Return the [X, Y] coordinate for the center point of the cell that contains the specified text.  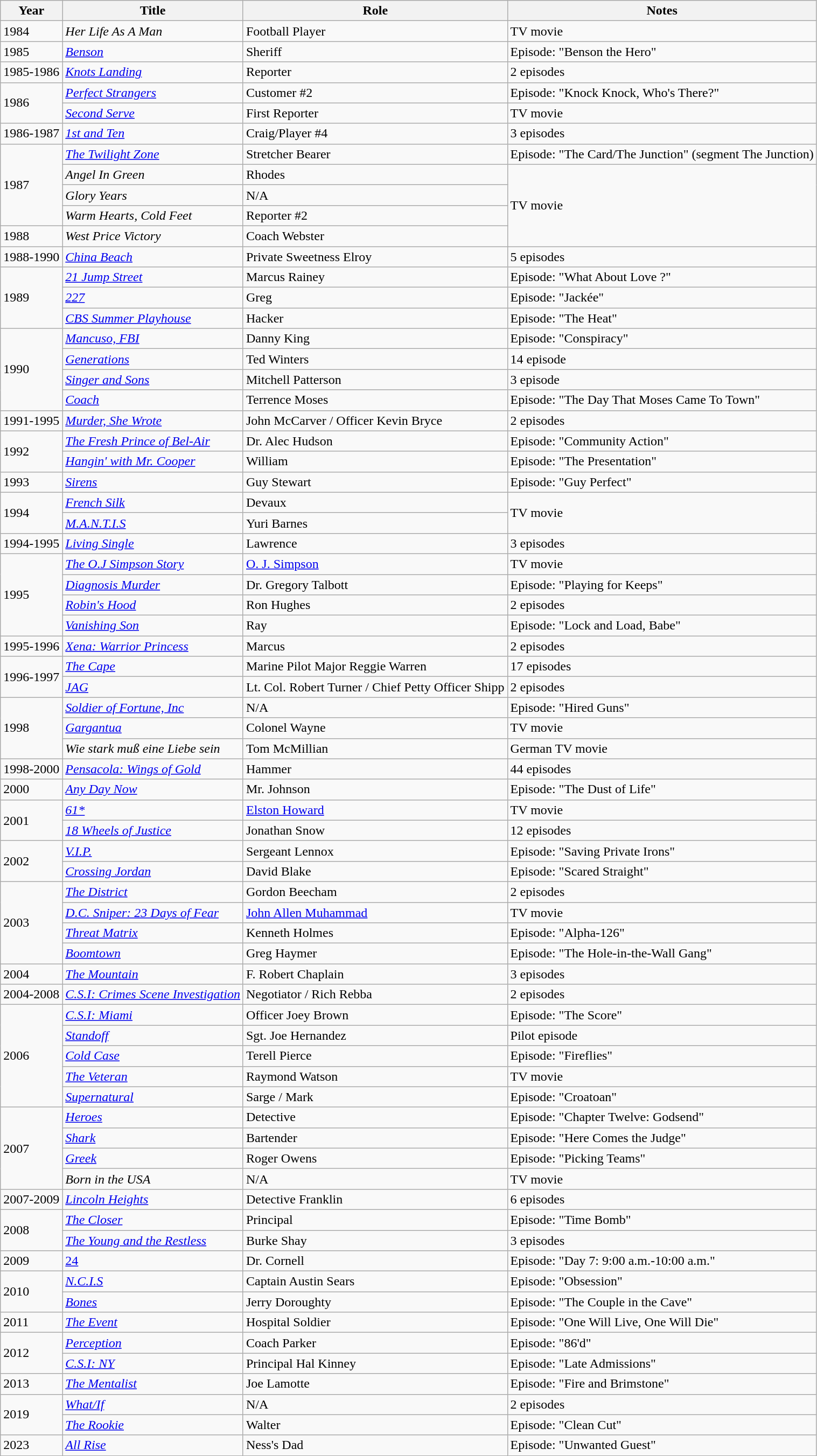
Ness's Dad [375, 1445]
Marcus [375, 646]
The Cape [153, 667]
Mr. Johnson [375, 789]
Craig/Player #4 [375, 134]
17 episodes [662, 667]
Episode: "Fire and Brimstone" [662, 1384]
Role [375, 11]
227 [153, 298]
Episode: "One Will Live, One Will Die" [662, 1322]
Terell Pierce [375, 1056]
Dr. Cornell [375, 1261]
Ted Winters [375, 359]
Supernatural [153, 1097]
Reporter #2 [375, 215]
6 episodes [662, 1199]
1st and Ten [153, 134]
Hospital Soldier [375, 1322]
Title [153, 11]
Tom McMillian [375, 748]
Dr. Gregory Talbott [375, 584]
The Rookie [153, 1425]
2011 [31, 1322]
Wie stark muß eine Liebe sein [153, 748]
Reporter [375, 72]
West Price Victory [153, 236]
German TV movie [662, 748]
Episode: "The Heat" [662, 318]
What/If [153, 1404]
Episode: "The Dust of Life" [662, 789]
Episode: "86'd" [662, 1343]
Heroes [153, 1117]
Hammer [375, 769]
Hacker [375, 318]
The Mountain [153, 974]
2001 [31, 820]
1994 [31, 513]
Episode: "Fireflies" [662, 1056]
Episode: "Obsession" [662, 1282]
Ron Hughes [375, 605]
Soldier of Fortune, Inc [153, 708]
Episode: "Benson the Hero" [662, 52]
Terrence Moses [375, 400]
Notes [662, 11]
Principal Hal Kinney [375, 1363]
Colonel Wayne [375, 728]
1987 [31, 185]
Marcus Rainey [375, 277]
Angel In Green [153, 174]
The O.J Simpson Story [153, 564]
Detective Franklin [375, 1199]
2003 [31, 922]
Episode: "Jackée" [662, 298]
Walter [375, 1425]
Pilot episode [662, 1035]
The Veteran [153, 1076]
Episode: "The Presentation" [662, 461]
1998 [31, 728]
Lincoln Heights [153, 1199]
Episode: "Alpha-126" [662, 933]
Episode: "Playing for Keeps" [662, 584]
Episode: "The Card/The Junction" (segment The Junction) [662, 154]
1994-1995 [31, 543]
David Blake [375, 871]
1992 [31, 451]
Marine Pilot Major Reggie Warren [375, 667]
C.S.I: NY [153, 1363]
Episode: "Guy Perfect" [662, 482]
Episode: "Late Admissions" [662, 1363]
Generations [153, 359]
Episode: "Conspiracy" [662, 339]
12 episodes [662, 830]
Stretcher Bearer [375, 154]
C.S.I: Crimes Scene Investigation [153, 995]
F. Robert Chaplain [375, 974]
Episode: "Hired Guns" [662, 708]
18 Wheels of Justice [153, 830]
2010 [31, 1292]
Rhodes [375, 174]
Mitchell Patterson [375, 380]
Episode: "Knock Knock, Who's There?" [662, 93]
Guy Stewart [375, 482]
Sheriff [375, 52]
Standoff [153, 1035]
French Silk [153, 502]
Living Single [153, 543]
1986 [31, 103]
Negotiator / Rich Rebba [375, 995]
China Beach [153, 257]
Crossing Jordan [153, 871]
Bartender [375, 1138]
Greg Haymer [375, 954]
Threat Matrix [153, 933]
O. J. Simpson [375, 564]
Gargantua [153, 728]
Sergeant Lennox [375, 851]
Cold Case [153, 1056]
Singer and Sons [153, 380]
Year [31, 11]
Episode: "Saving Private Irons" [662, 851]
1998-2000 [31, 769]
D.C. Sniper: 23 Days of Fear [153, 913]
Principal [375, 1220]
Ray [375, 626]
Second Serve [153, 113]
Perfect Strangers [153, 93]
2002 [31, 861]
Joe Lamotte [375, 1384]
Coach [153, 400]
1993 [31, 482]
Danny King [375, 339]
2004-2008 [31, 995]
1985-1986 [31, 72]
Shark [153, 1138]
The Twilight Zone [153, 154]
Episode: "The Couple in the Cave" [662, 1302]
Devaux [375, 502]
3 episode [662, 380]
Robin's Hood [153, 605]
1988 [31, 236]
61* [153, 810]
CBS Summer Playhouse [153, 318]
Lawrence [375, 543]
1996-1997 [31, 677]
The Young and the Restless [153, 1240]
24 [153, 1261]
Detective [375, 1117]
1988-1990 [31, 257]
2007 [31, 1148]
John McCarver / Officer Kevin Bryce [375, 421]
M.A.N.T.I.S [153, 523]
Episode: "What About Love ?" [662, 277]
Episode: "Here Comes the Judge" [662, 1138]
Murder, She Wrote [153, 421]
2013 [31, 1384]
2009 [31, 1261]
Episode: "Scared Straight" [662, 871]
1985 [31, 52]
Knots Landing [153, 72]
14 episode [662, 359]
Yuri Barnes [375, 523]
Episode: "The Day That Moses Came To Town" [662, 400]
5 episodes [662, 257]
Coach Parker [375, 1343]
Hangin' with Mr. Cooper [153, 461]
2012 [31, 1353]
Gordon Beecham [375, 892]
Born in the USA [153, 1179]
Customer #2 [375, 93]
First Reporter [375, 113]
1995 [31, 594]
2000 [31, 789]
The Event [153, 1322]
1995-1996 [31, 646]
Episode: "Clean Cut" [662, 1425]
Mancuso, FBI [153, 339]
44 episodes [662, 769]
Episode: "Croatoan" [662, 1097]
Sirens [153, 482]
1984 [31, 31]
2006 [31, 1056]
V.I.P. [153, 851]
Boomtown [153, 954]
William [375, 461]
Jerry Doroughty [375, 1302]
Glory Years [153, 195]
Episode: "The Hole-in-the-Wall Gang" [662, 954]
Benson [153, 52]
All Rise [153, 1445]
Private Sweetness Elroy [375, 257]
Lt. Col. Robert Turner / Chief Petty Officer Shipp [375, 687]
Episode: "Unwanted Guest" [662, 1445]
Diagnosis Murder [153, 584]
1991-1995 [31, 421]
Officer Joey Brown [375, 1015]
Episode: "Time Bomb" [662, 1220]
Episode: "Lock and Load, Babe" [662, 626]
The Fresh Prince of Bel-Air [153, 441]
Episode: "The Score" [662, 1015]
Coach Webster [375, 236]
Roger Owens [375, 1158]
C.S.I: Miami [153, 1015]
Episode: "Chapter Twelve: Godsend" [662, 1117]
The Mentalist [153, 1384]
Football Player [375, 31]
Elston Howard [375, 810]
John Allen Muhammad [375, 913]
Xena: Warrior Princess [153, 646]
2008 [31, 1230]
Any Day Now [153, 789]
Jonathan Snow [375, 830]
1986-1987 [31, 134]
Perception [153, 1343]
1990 [31, 369]
Warm Hearts, Cold Feet [153, 215]
Captain Austin Sears [375, 1282]
The District [153, 892]
21 Jump Street [153, 277]
2019 [31, 1415]
2007-2009 [31, 1199]
Sarge / Mark [375, 1097]
Dr. Alec Hudson [375, 441]
1989 [31, 298]
Episode: "Community Action" [662, 441]
The Closer [153, 1220]
Kenneth Holmes [375, 933]
Burke Shay [375, 1240]
Pensacola: Wings of Gold [153, 769]
Sgt. Joe Hernandez [375, 1035]
Raymond Watson [375, 1076]
Her Life As A Man [153, 31]
Episode: "Day 7: 9:00 a.m.-10:00 a.m." [662, 1261]
2004 [31, 974]
Bones [153, 1302]
N.C.I.S [153, 1282]
2023 [31, 1445]
Episode: "Picking Teams" [662, 1158]
JAG [153, 687]
Greg [375, 298]
Greek [153, 1158]
Vanishing Son [153, 626]
